Determine the [X, Y] coordinate at the center of the cell enclosing the given text.  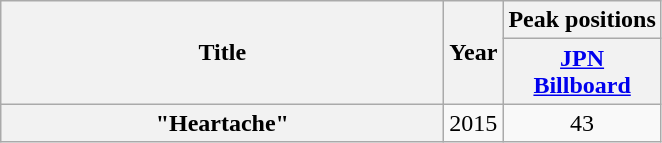
JPNBillboard [582, 72]
2015 [474, 123]
"Heartache" [222, 123]
Title [222, 52]
43 [582, 123]
Peak positions [582, 20]
Year [474, 52]
